Search for the cell housing the specified text and yield its (x, y) center coordinate. 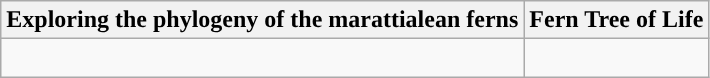
Exploring the phylogeny of the marattialean ferns (262, 20)
Fern Tree of Life (616, 20)
